Output the [X, Y] coordinate of the center of the cell containing the given text.  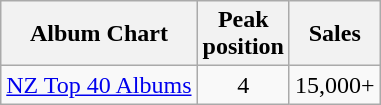
Peakposition [243, 34]
Album Chart [99, 34]
NZ Top 40 Albums [99, 85]
Sales [334, 34]
4 [243, 85]
15,000+ [334, 85]
